Determine the (x, y) coordinate at the center of the cell enclosing the given text.  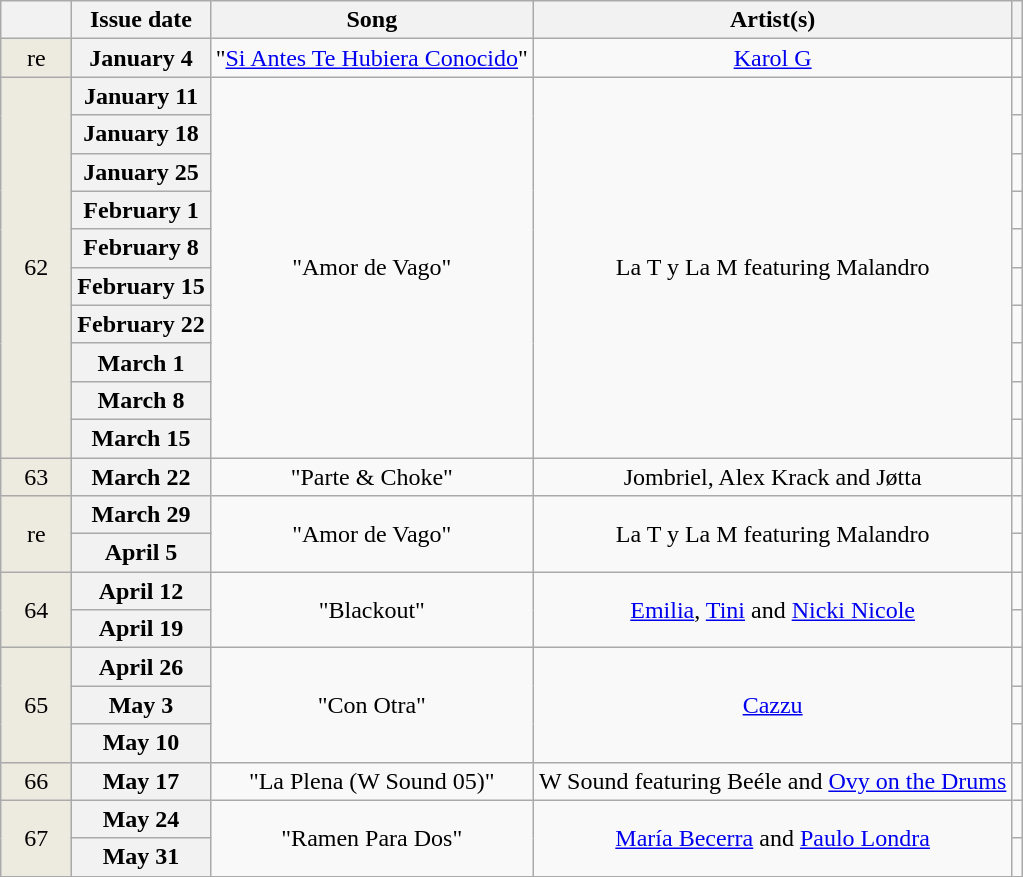
Cazzu (772, 705)
April 5 (141, 553)
"Si Antes Te Hubiera Conocido" (372, 58)
María Becerra and Paulo Londra (772, 838)
Karol G (772, 58)
Artist(s) (772, 20)
February 8 (141, 248)
"Blackout" (372, 610)
May 3 (141, 705)
March 15 (141, 438)
62 (36, 268)
Song (372, 20)
63 (36, 477)
January 25 (141, 172)
April 12 (141, 591)
April 19 (141, 629)
January 4 (141, 58)
64 (36, 610)
May 24 (141, 819)
"Ramen Para Dos" (372, 838)
67 (36, 838)
March 29 (141, 515)
January 18 (141, 134)
"La Plena (W Sound 05)" (372, 781)
February 22 (141, 324)
Issue date (141, 20)
March 22 (141, 477)
65 (36, 705)
May 10 (141, 743)
May 31 (141, 857)
W Sound featuring Beéle and Ovy on the Drums (772, 781)
May 17 (141, 781)
Jombriel, Alex Krack and Jøtta (772, 477)
66 (36, 781)
March 1 (141, 362)
February 1 (141, 210)
"Parte & Choke" (372, 477)
January 11 (141, 96)
March 8 (141, 400)
April 26 (141, 667)
"Con Otra" (372, 705)
February 15 (141, 286)
Emilia, Tini and Nicki Nicole (772, 610)
